For the text-containing cell, return its midpoint in [X, Y] coordinate format. 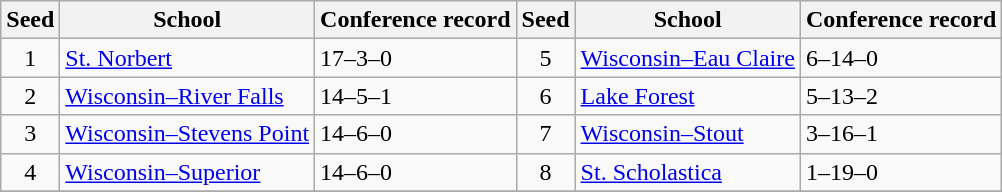
3 [30, 134]
5 [546, 58]
Wisconsin–Stout [688, 134]
6 [546, 96]
Wisconsin–Superior [188, 172]
17–3–0 [416, 58]
St. Norbert [188, 58]
14–5–1 [416, 96]
2 [30, 96]
Wisconsin–Eau Claire [688, 58]
Wisconsin–River Falls [188, 96]
1–19–0 [900, 172]
5–13–2 [900, 96]
Wisconsin–Stevens Point [188, 134]
7 [546, 134]
Lake Forest [688, 96]
3–16–1 [900, 134]
6–14–0 [900, 58]
St. Scholastica [688, 172]
8 [546, 172]
1 [30, 58]
4 [30, 172]
